Detect which cell encompasses the target text, then output its (X, Y) center coordinate. 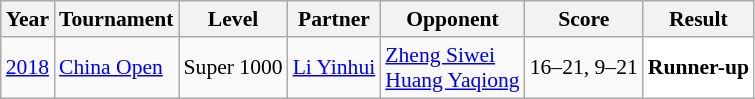
Opponent (452, 19)
Runner-up (698, 68)
Result (698, 19)
Score (584, 19)
2018 (28, 68)
Super 1000 (234, 68)
Li Yinhui (334, 68)
16–21, 9–21 (584, 68)
Level (234, 19)
Zheng Siwei Huang Yaqiong (452, 68)
Tournament (116, 19)
Partner (334, 19)
China Open (116, 68)
Year (28, 19)
